Output the (x, y) coordinate of the center of the cell containing the given text.  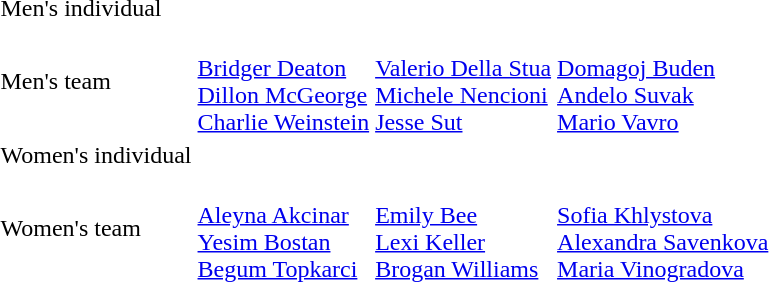
Valerio Della StuaMichele NencioniJesse Sut (464, 82)
Bridger DeatonDillon McGeorgeCharlie Weinstein (284, 82)
